Return [X, Y] of the center of cell containing provided text 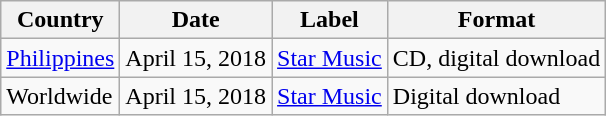
Label [330, 20]
Worldwide [60, 96]
Philippines [60, 58]
Digital download [496, 96]
CD, digital download [496, 58]
Format [496, 20]
Country [60, 20]
Date [196, 20]
